Detect which cell encompasses the target text, then output its (X, Y) center coordinate. 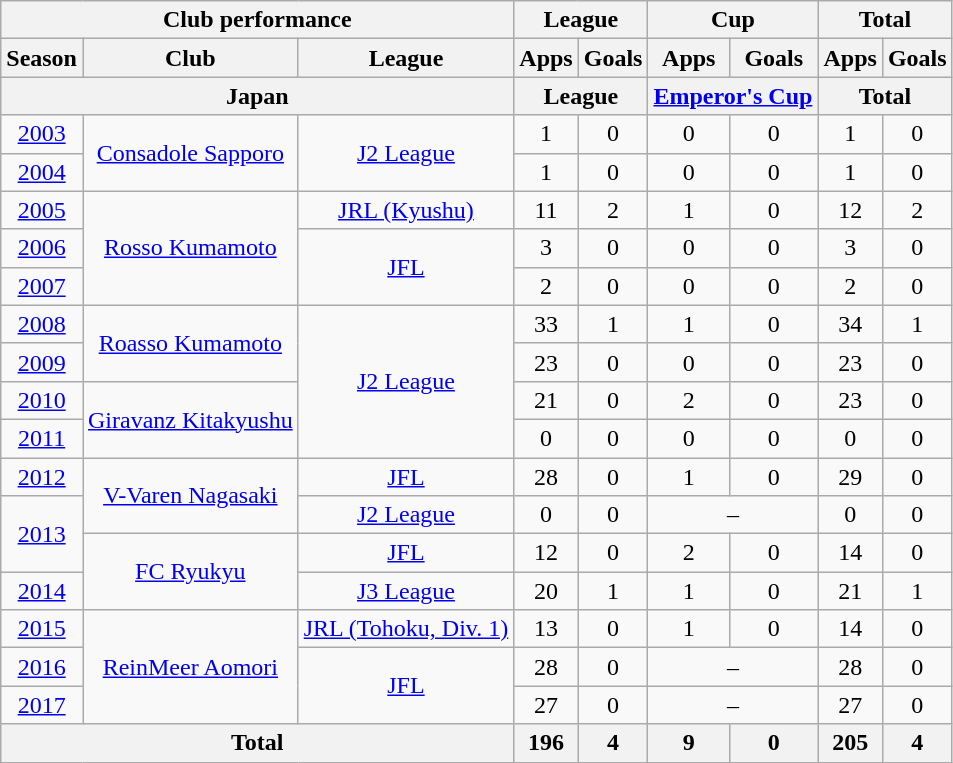
JRL (Kyushu) (406, 210)
2007 (42, 286)
JRL (Tohoku, Div. 1) (406, 629)
2005 (42, 210)
9 (689, 743)
2010 (42, 400)
34 (850, 324)
Season (42, 58)
V-Varen Nagasaki (190, 496)
Japan (258, 96)
2016 (42, 667)
2015 (42, 629)
ReinMeer Aomori (190, 667)
Club performance (258, 20)
Consadole Sapporo (190, 153)
2003 (42, 134)
Roasso Kumamoto (190, 343)
2006 (42, 248)
2004 (42, 172)
Cup (733, 20)
Rosso Kumamoto (190, 248)
FC Ryukyu (190, 572)
2012 (42, 477)
205 (850, 743)
2017 (42, 705)
29 (850, 477)
Emperor's Cup (733, 96)
Club (190, 58)
2013 (42, 534)
2014 (42, 591)
11 (546, 210)
2009 (42, 362)
20 (546, 591)
196 (546, 743)
33 (546, 324)
Giravanz Kitakyushu (190, 419)
J3 League (406, 591)
2008 (42, 324)
2011 (42, 438)
13 (546, 629)
